From the cell containing the given text, extract its center point as [x, y] coordinate. 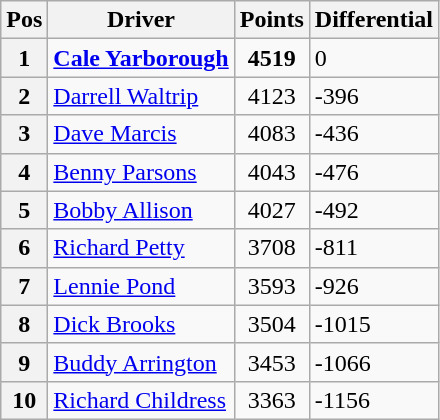
Bobby Allison [141, 210]
7 [24, 286]
Richard Petty [141, 248]
4083 [272, 134]
Richard Childress [141, 400]
4519 [272, 58]
Darrell Waltrip [141, 96]
Points [272, 20]
Benny Parsons [141, 172]
3593 [272, 286]
-492 [374, 210]
Pos [24, 20]
4 [24, 172]
3504 [272, 324]
1 [24, 58]
Dick Brooks [141, 324]
Differential [374, 20]
Driver [141, 20]
5 [24, 210]
-396 [374, 96]
-1015 [374, 324]
Lennie Pond [141, 286]
3363 [272, 400]
3708 [272, 248]
6 [24, 248]
-1156 [374, 400]
Cale Yarborough [141, 58]
10 [24, 400]
4123 [272, 96]
8 [24, 324]
-476 [374, 172]
4027 [272, 210]
9 [24, 362]
3 [24, 134]
-1066 [374, 362]
2 [24, 96]
4043 [272, 172]
Buddy Arrington [141, 362]
0 [374, 58]
-811 [374, 248]
Dave Marcis [141, 134]
3453 [272, 362]
-926 [374, 286]
-436 [374, 134]
